For the text-containing cell, return its midpoint in (X, Y) coordinate format. 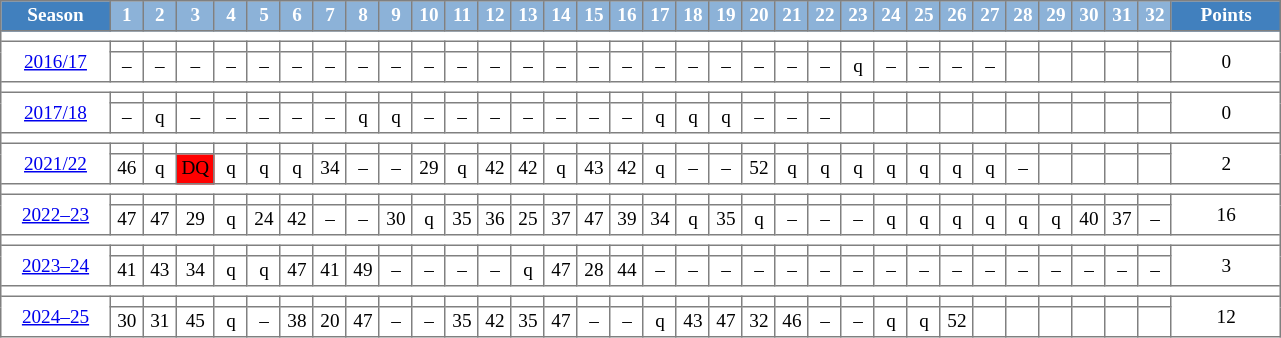
Season (56, 16)
36 (494, 220)
Points (1226, 16)
49 (362, 271)
13 (528, 16)
23 (858, 16)
11 (462, 16)
10 (428, 16)
17 (660, 16)
40 (1088, 220)
2016/17 (56, 61)
27 (990, 16)
38 (296, 322)
18 (692, 16)
2021/22 (56, 163)
8 (362, 16)
21 (792, 16)
22 (824, 16)
14 (560, 16)
2017/18 (56, 112)
2023–24 (56, 265)
2022–23 (56, 214)
DQ (195, 169)
4 (230, 16)
45 (195, 322)
5 (264, 16)
1 (126, 16)
7 (330, 16)
6 (296, 16)
15 (594, 16)
44 (626, 271)
39 (626, 220)
26 (956, 16)
2024–25 (56, 316)
9 (396, 16)
19 (726, 16)
